Identify which cell holds the provided text, then report its [X, Y] central coordinate. 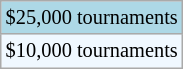
$25,000 tournaments [92, 17]
$10,000 tournaments [92, 51]
